For the text-containing cell, return its midpoint in [x, y] coordinate format. 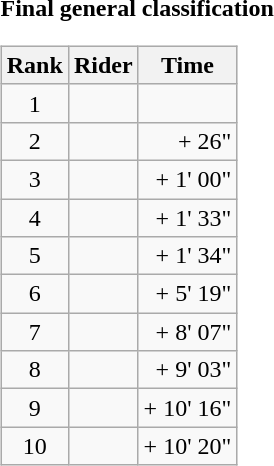
+ 8' 07" [188, 332]
9 [34, 408]
Rider [103, 65]
5 [34, 256]
8 [34, 370]
2 [34, 141]
+ 9' 03" [188, 370]
6 [34, 294]
7 [34, 332]
+ 10' 16" [188, 408]
+ 1' 33" [188, 217]
4 [34, 217]
+ 5' 19" [188, 294]
+ 26" [188, 141]
Time [188, 65]
+ 10' 20" [188, 446]
+ 1' 34" [188, 256]
10 [34, 446]
+ 1' 00" [188, 179]
1 [34, 103]
3 [34, 179]
Rank [34, 65]
